From the cell containing the given text, extract its center point as (x, y) coordinate. 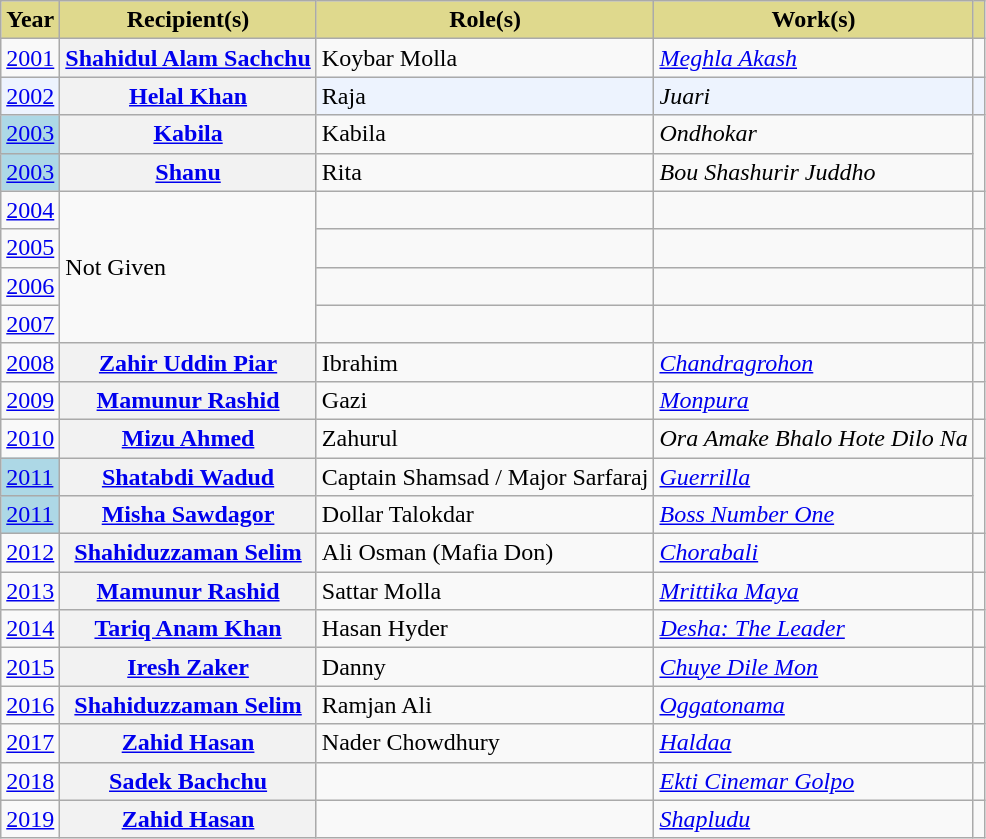
Zahir Uddin Piar (188, 362)
Ora Amake Bhalo Hote Dilo Na (814, 438)
Recipient(s) (188, 20)
Mrittika Maya (814, 591)
Hasan Hyder (485, 629)
Captain Shamsad / Major Sarfaraj (485, 477)
Iresh Zaker (188, 667)
Year (30, 20)
Ondhokar (814, 134)
Danny (485, 667)
Haldaa (814, 743)
Helal Khan (188, 96)
Role(s) (485, 20)
Mizu Ahmed (188, 438)
Chuye Dile Mon (814, 667)
2008 (30, 362)
Guerrilla (814, 477)
2019 (30, 819)
Shahidul Alam Sachchu (188, 58)
2002 (30, 96)
2009 (30, 400)
2014 (30, 629)
Sadek Bachchu (188, 781)
Rita (485, 172)
Boss Number One (814, 515)
Koybar Molla (485, 58)
Gazi (485, 400)
Ramjan Ali (485, 705)
Tariq Anam Khan (188, 629)
Oggatonama (814, 705)
2004 (30, 210)
2016 (30, 705)
2007 (30, 324)
2013 (30, 591)
Shatabdi Wadud (188, 477)
Chorabali (814, 553)
Chandragrohon (814, 362)
Ibrahim (485, 362)
Ali Osman (Mafia Don) (485, 553)
Zahurul (485, 438)
Desha: The Leader (814, 629)
Juari (814, 96)
2018 (30, 781)
Ekti Cinemar Golpo (814, 781)
Raja (485, 96)
Shapludu (814, 819)
2006 (30, 286)
Shanu (188, 172)
Dollar Talokdar (485, 515)
2015 (30, 667)
Monpura (814, 400)
2005 (30, 248)
2012 (30, 553)
Meghla Akash (814, 58)
2017 (30, 743)
Nader Chowdhury (485, 743)
Bou Shashurir Juddho (814, 172)
2010 (30, 438)
Sattar Molla (485, 591)
2001 (30, 58)
Work(s) (814, 20)
Not Given (188, 267)
Misha Sawdagor (188, 515)
